Return the [x, y] coordinate for the center point of the cell that contains the specified text.  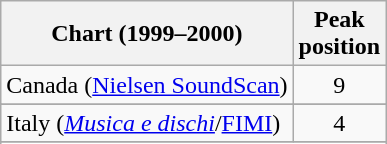
Italy (Musica e dischi/FIMI) [147, 123]
Chart (1999–2000) [147, 34]
4 [339, 123]
9 [339, 85]
Canada (Nielsen SoundScan) [147, 85]
Peakposition [339, 34]
